Capture the cell that displays the provided text and extract its (x, y) central coordinate. 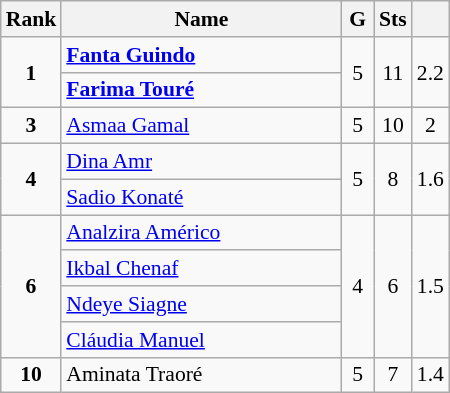
Dina Amr (201, 162)
G (358, 19)
Aminata Traoré (201, 375)
Farima Touré (201, 90)
Analzira Américo (201, 233)
3 (32, 126)
7 (393, 375)
Name (201, 19)
1.4 (430, 375)
1.5 (430, 286)
Ikbal Chenaf (201, 269)
Fanta Guindo (201, 55)
Sadio Konaté (201, 197)
Cláudia Manuel (201, 340)
2.2 (430, 72)
2 (430, 126)
1.6 (430, 180)
Rank (32, 19)
Asmaa Gamal (201, 126)
1 (32, 72)
8 (393, 180)
11 (393, 72)
Ndeye Siagne (201, 304)
Sts (393, 19)
